Return (x, y) of the center of cell containing provided text 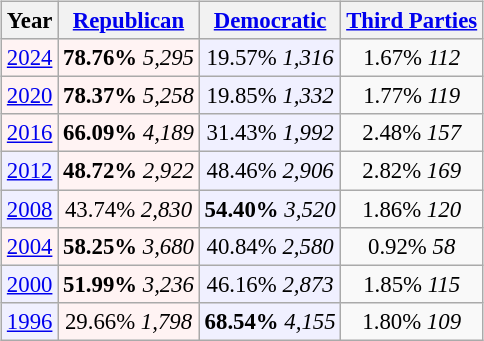
Third Parties (412, 21)
2020 (30, 96)
2004 (30, 246)
19.85% 1,332 (270, 96)
19.57% 1,316 (270, 58)
68.54% 4,155 (270, 321)
46.16% 2,873 (270, 284)
66.09% 4,189 (129, 133)
1.80% 109 (412, 321)
78.76% 5,295 (129, 58)
48.72% 2,922 (129, 171)
54.40% 3,520 (270, 209)
2.82% 169 (412, 171)
2016 (30, 133)
78.37% 5,258 (129, 96)
2012 (30, 171)
2.48% 157 (412, 133)
43.74% 2,830 (129, 209)
1996 (30, 321)
40.84% 2,580 (270, 246)
48.46% 2,906 (270, 171)
0.92% 58 (412, 246)
Year (30, 21)
2024 (30, 58)
1.85% 115 (412, 284)
2000 (30, 284)
Republican (129, 21)
29.66% 1,798 (129, 321)
51.99% 3,236 (129, 284)
1.86% 120 (412, 209)
31.43% 1,992 (270, 133)
58.25% 3,680 (129, 246)
1.67% 112 (412, 58)
2008 (30, 209)
1.77% 119 (412, 96)
Democratic (270, 21)
